From the cell containing the given text, extract its center point as (x, y) coordinate. 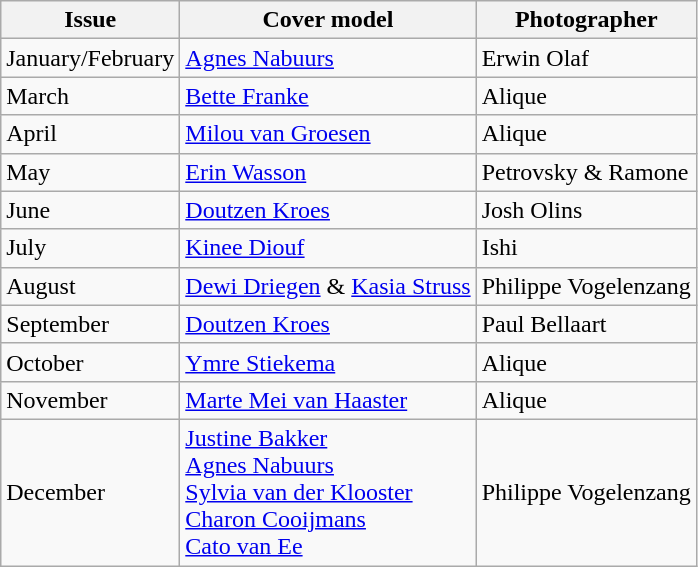
Josh Olins (586, 210)
Milou van Groesen (328, 134)
Paul Bellaart (586, 324)
Ishi (586, 248)
Petrovsky & Ramone (586, 172)
Agnes Nabuurs (328, 58)
Issue (90, 20)
Erwin Olaf (586, 58)
Bette Franke (328, 96)
August (90, 286)
March (90, 96)
Justine BakkerAgnes NabuursSylvia van der KloosterCharon CooijmansCato van Ee (328, 492)
Photographer (586, 20)
July (90, 248)
Dewi Driegen & Kasia Struss (328, 286)
Cover model (328, 20)
December (90, 492)
Marte Mei van Haaster (328, 400)
Kinee Diouf (328, 248)
June (90, 210)
May (90, 172)
October (90, 362)
April (90, 134)
Ymre Stiekema (328, 362)
November (90, 400)
Erin Wasson (328, 172)
January/February (90, 58)
September (90, 324)
